Return (x, y) of the center of cell containing provided text 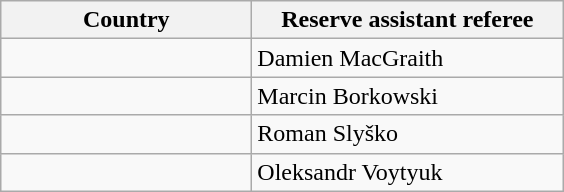
Roman Slyško (408, 134)
Marcin Borkowski (408, 96)
Country (126, 20)
Reserve assistant referee (408, 20)
Oleksandr Voytyuk (408, 172)
Damien MacGraith (408, 58)
